Locate the cell with the specified text and output its [x, y] center coordinate. 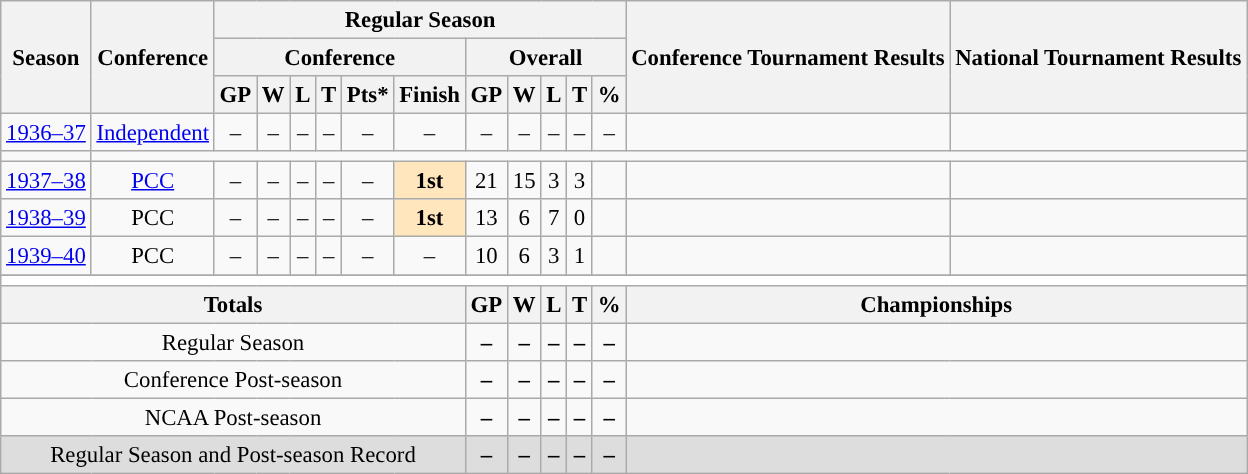
1937–38 [46, 181]
1939–40 [46, 256]
Conference Tournament Results [788, 58]
10 [486, 256]
NCAA Post-season [233, 417]
Conference Post-season [233, 379]
Totals [233, 304]
1938–39 [46, 219]
Overall [546, 58]
Independent [152, 133]
Season [46, 58]
21 [486, 181]
7 [554, 219]
13 [486, 219]
1 [580, 256]
0 [580, 219]
15 [524, 181]
Regular Season and Post-season Record [233, 455]
Finish [430, 95]
Pts* [367, 95]
National Tournament Results [1098, 58]
Championships [936, 304]
1936–37 [46, 133]
